Extract the [X, Y] coordinate from the center of the cell holding the provided text.  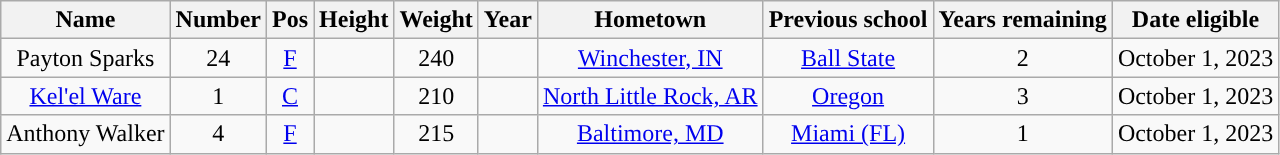
Oregon [848, 96]
Baltimore, MD [650, 134]
Weight [436, 20]
Kel'el Ware [86, 96]
3 [1022, 96]
Previous school [848, 20]
4 [218, 134]
Years remaining [1022, 20]
Winchester, IN [650, 58]
Hometown [650, 20]
Name [86, 20]
Year [508, 20]
Payton Sparks [86, 58]
Number [218, 20]
210 [436, 96]
North Little Rock, AR [650, 96]
Ball State [848, 58]
240 [436, 58]
Pos [290, 20]
215 [436, 134]
2 [1022, 58]
Anthony Walker [86, 134]
Date eligible [1195, 20]
Height [354, 20]
24 [218, 58]
C [290, 96]
Miami (FL) [848, 134]
